Scan for the cell matching the given text and deliver its [X, Y] coordinate at center. 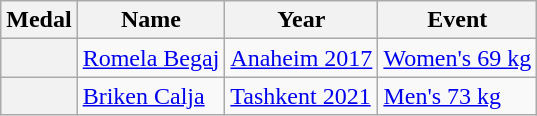
Year [302, 20]
Men's 73 kg [458, 96]
Tashkent 2021 [302, 96]
Women's 69 kg [458, 58]
Event [458, 20]
Medal [39, 20]
Anaheim 2017 [302, 58]
Name [151, 20]
Briken Calja [151, 96]
Romela Begaj [151, 58]
